From the cell containing the given text, extract its center point as (X, Y) coordinate. 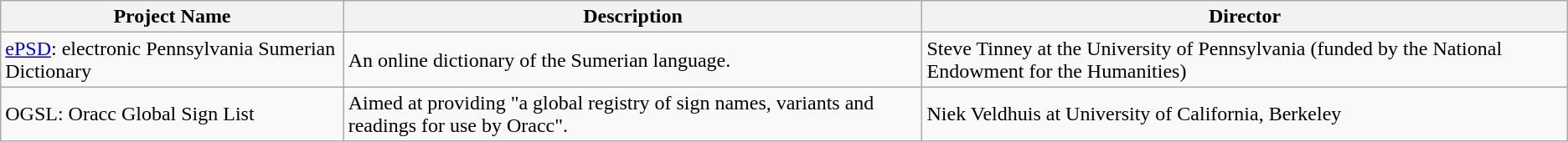
Description (633, 17)
Niek Veldhuis at University of California, Berkeley (1245, 114)
OGSL: Oracc Global Sign List (173, 114)
ePSD: electronic Pennsylvania Sumerian Dictionary (173, 60)
An online dictionary of the Sumerian language. (633, 60)
Director (1245, 17)
Steve Tinney at the University of Pennsylvania (funded by the National Endowment for the Humanities) (1245, 60)
Aimed at providing "a global registry of sign names, variants and readings for use by Oracc". (633, 114)
Project Name (173, 17)
